Locate the cell with the specified text and output its (x, y) center coordinate. 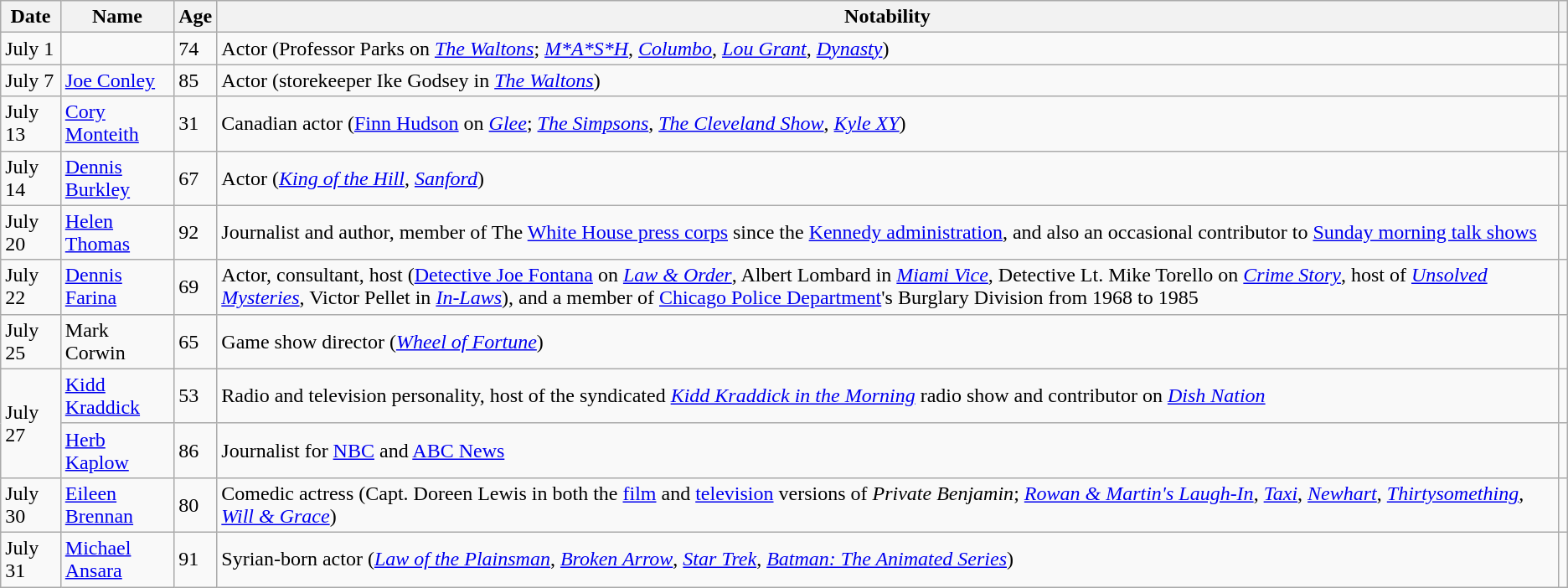
Michael Ansara (117, 560)
Joe Conley (117, 80)
74 (196, 49)
Helen Thomas (117, 233)
July 22 (31, 286)
Eileen Brennan (117, 504)
67 (196, 178)
92 (196, 233)
Mark Corwin (117, 342)
July 14 (31, 178)
July 1 (31, 49)
Actor (King of the Hill, Sanford) (888, 178)
Syrian-born actor (Law of the Plainsman, Broken Arrow, Star Trek, Batman: The Animated Series) (888, 560)
Date (31, 17)
Game show director (Wheel of Fortune) (888, 342)
31 (196, 124)
Dennis Farina (117, 286)
July 30 (31, 504)
Notability (888, 17)
Dennis Burkley (117, 178)
July 7 (31, 80)
91 (196, 560)
Actor (storekeeper Ike Godsey in The Waltons) (888, 80)
July 27 (31, 423)
July 13 (31, 124)
Journalist for NBC and ABC News (888, 451)
85 (196, 80)
69 (196, 286)
Cory Monteith (117, 124)
Radio and television personality, host of the syndicated Kidd Kraddick in the Morning radio show and contributor on Dish Nation (888, 395)
Actor (Professor Parks on The Waltons; M*A*S*H, Columbo, Lou Grant, Dynasty) (888, 49)
86 (196, 451)
July 25 (31, 342)
80 (196, 504)
65 (196, 342)
Age (196, 17)
Canadian actor (Finn Hudson on Glee; The Simpsons, The Cleveland Show, Kyle XY) (888, 124)
53 (196, 395)
Kidd Kraddick (117, 395)
Herb Kaplow (117, 451)
July 20 (31, 233)
Name (117, 17)
July 31 (31, 560)
